Determine the [x, y] coordinate at the center of the cell enclosing the given text.  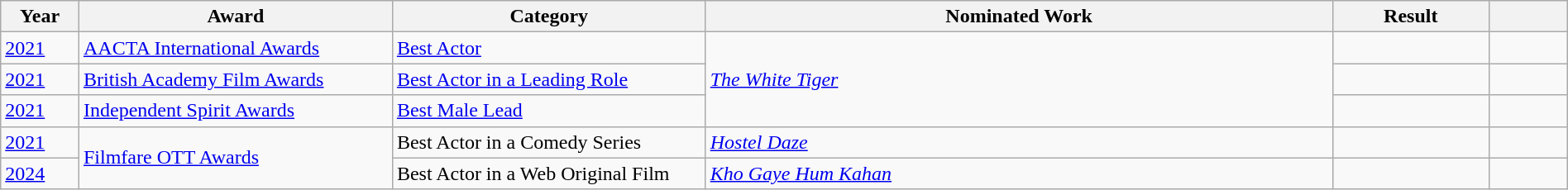
Best Actor in a Web Original Film [549, 173]
2024 [40, 173]
Best Actor in a Comedy Series [549, 142]
Year [40, 17]
AACTA International Awards [235, 48]
Best Actor in a Leading Role [549, 79]
Category [549, 17]
The White Tiger [1019, 79]
Hostel Daze [1019, 142]
Nominated Work [1019, 17]
Best Male Lead [549, 111]
Independent Spirit Awards [235, 111]
British Academy Film Awards [235, 79]
Kho Gaye Hum Kahan [1019, 173]
Result [1411, 17]
Award [235, 17]
Best Actor [549, 48]
Filmfare OTT Awards [235, 158]
